Return the [x, y] coordinate for the center point of the cell that contains the specified text.  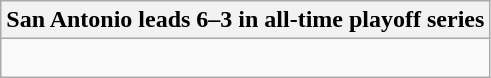
San Antonio leads 6–3 in all-time playoff series [246, 20]
